Detect which cell encompasses the target text, then output its (X, Y) center coordinate. 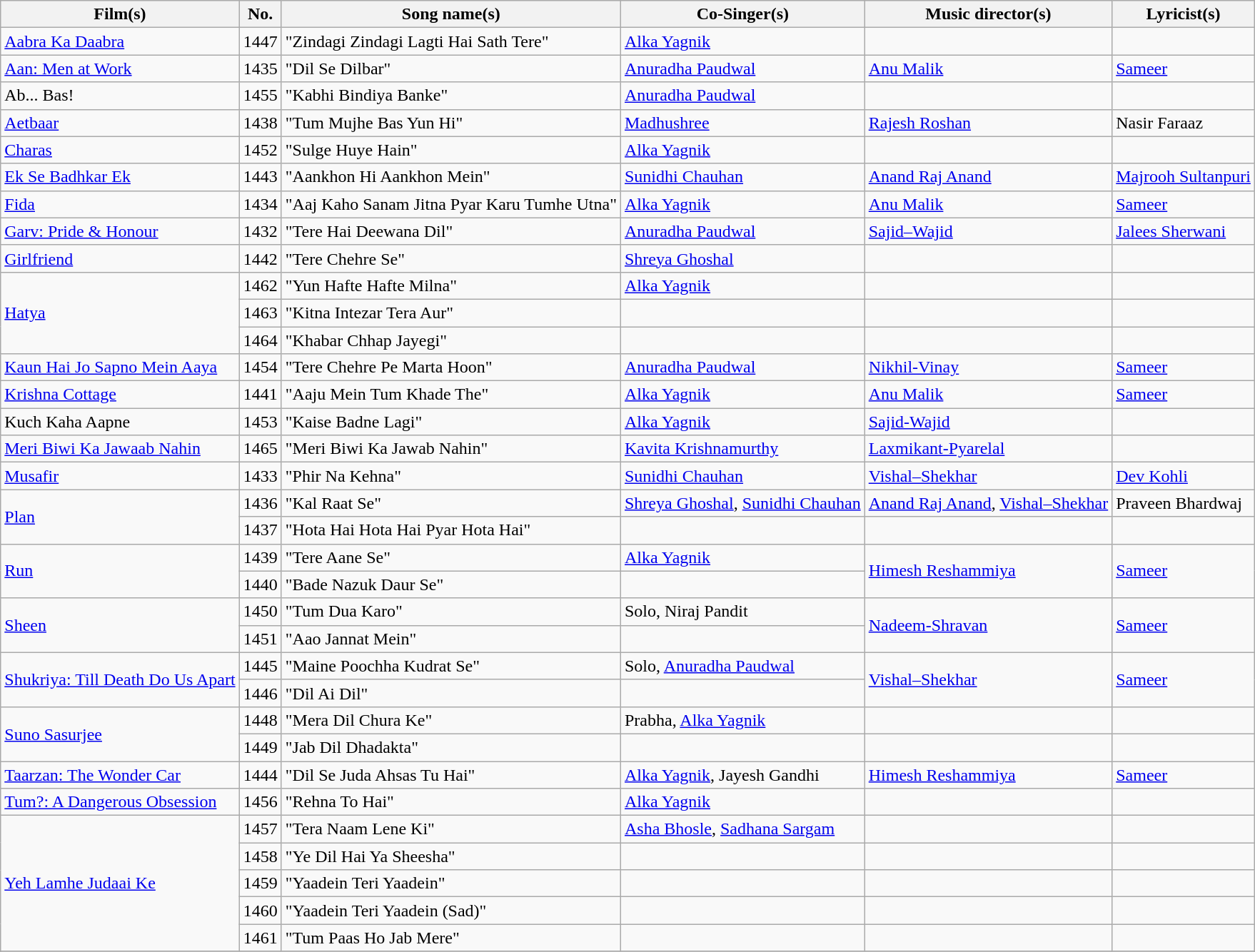
Nikhil-Vinay (988, 368)
1450 (260, 612)
1434 (260, 204)
1453 (260, 422)
1464 (260, 340)
Film(s) (120, 14)
"Zindagi Zindagi Lagti Hai Sath Tere" (451, 41)
Krishna Cottage (120, 395)
1437 (260, 530)
1436 (260, 503)
"Tere Hai Deewana Dil" (451, 231)
"Tum Mujhe Bas Yun Hi" (451, 123)
No. (260, 14)
"Tum Paas Ho Jab Mere" (451, 938)
Shreya Ghoshal (742, 258)
Jalees Sherwani (1184, 231)
Ek Se Badhkar Ek (120, 177)
"Sulge Huye Hain" (451, 150)
"Maine Poochha Kudrat Se" (451, 666)
Alka Yagnik, Jayesh Gandhi (742, 774)
1457 (260, 829)
Co-Singer(s) (742, 14)
1461 (260, 938)
1435 (260, 69)
Aetbaar (120, 123)
1463 (260, 313)
1459 (260, 883)
"Aankhon Hi Aankhon Mein" (451, 177)
Anand Raj Anand, Vishal–Shekhar (988, 503)
Shukriya: Till Death Do Us Apart (120, 679)
Musafir (120, 476)
Girlfriend (120, 258)
"Hota Hai Hota Hai Pyar Hota Hai" (451, 530)
1452 (260, 150)
Majrooh Sultanpuri (1184, 177)
"Dil Ai Dil" (451, 693)
Kaun Hai Jo Sapno Mein Aaya (120, 368)
1465 (260, 449)
Solo, Anuradha Paudwal (742, 666)
1446 (260, 693)
1444 (260, 774)
"Jab Dil Dhadakta" (451, 747)
Prabha, Alka Yagnik (742, 720)
"Kitna Intezar Tera Aur" (451, 313)
"Phir Na Kehna" (451, 476)
"Tere Chehre Pe Marta Hoon" (451, 368)
Lyricist(s) (1184, 14)
Meri Biwi Ka Jawaab Nahin (120, 449)
Sheen (120, 625)
Garv: Pride & Honour (120, 231)
1443 (260, 177)
Aan: Men at Work (120, 69)
"Kaise Badne Lagi" (451, 422)
Plan (120, 517)
Shreya Ghoshal, Sunidhi Chauhan (742, 503)
"Tum Dua Karo" (451, 612)
"Tere Chehre Se" (451, 258)
1438 (260, 123)
"Yaadein Teri Yaadein (Sad)" (451, 911)
Ab... Bas! (120, 96)
"Dil Se Juda Ahsas Tu Hai" (451, 774)
"Aao Jannat Mein" (451, 639)
Madhushree (742, 123)
Anand Raj Anand (988, 177)
"Yaadein Teri Yaadein" (451, 883)
1456 (260, 802)
Music director(s) (988, 14)
1445 (260, 666)
Sajid–Wajid (988, 231)
Laxmikant-Pyarelal (988, 449)
1460 (260, 911)
Suno Sasurjee (120, 734)
"Mera Dil Chura Ke" (451, 720)
1462 (260, 285)
Kuch Kaha Aapne (120, 422)
Tum?: A Dangerous Obsession (120, 802)
1440 (260, 584)
1439 (260, 557)
1451 (260, 639)
"Tera Naam Lene Ki" (451, 829)
"Meri Biwi Ka Jawab Nahin" (451, 449)
"Bade Nazuk Daur Se" (451, 584)
Nadeem-Shravan (988, 625)
1455 (260, 96)
Song name(s) (451, 14)
"Dil Se Dilbar" (451, 69)
Run (120, 571)
Solo, Niraj Pandit (742, 612)
"Kal Raat Se" (451, 503)
Yeh Lamhe Judaai Ke (120, 883)
"Rehna To Hai" (451, 802)
Kavita Krishnamurthy (742, 449)
Hatya (120, 313)
Aabra Ka Daabra (120, 41)
Praveen Bhardwaj (1184, 503)
1447 (260, 41)
Charas (120, 150)
Dev Kohli (1184, 476)
1458 (260, 856)
Nasir Faraaz (1184, 123)
1449 (260, 747)
1432 (260, 231)
Asha Bhosle, Sadhana Sargam (742, 829)
1454 (260, 368)
1448 (260, 720)
Fida (120, 204)
"Khabar Chhap Jayegi" (451, 340)
"Kabhi Bindiya Banke" (451, 96)
Taarzan: The Wonder Car (120, 774)
Sajid-Wajid (988, 422)
"Yun Hafte Hafte Milna" (451, 285)
"Ye Dil Hai Ya Sheesha" (451, 856)
"Tere Aane Se" (451, 557)
1441 (260, 395)
1442 (260, 258)
"Aaju Mein Tum Khade The" (451, 395)
"Aaj Kaho Sanam Jitna Pyar Karu Tumhe Utna" (451, 204)
1433 (260, 476)
Rajesh Roshan (988, 123)
